Detect which cell encompasses the target text, then output its (x, y) center coordinate. 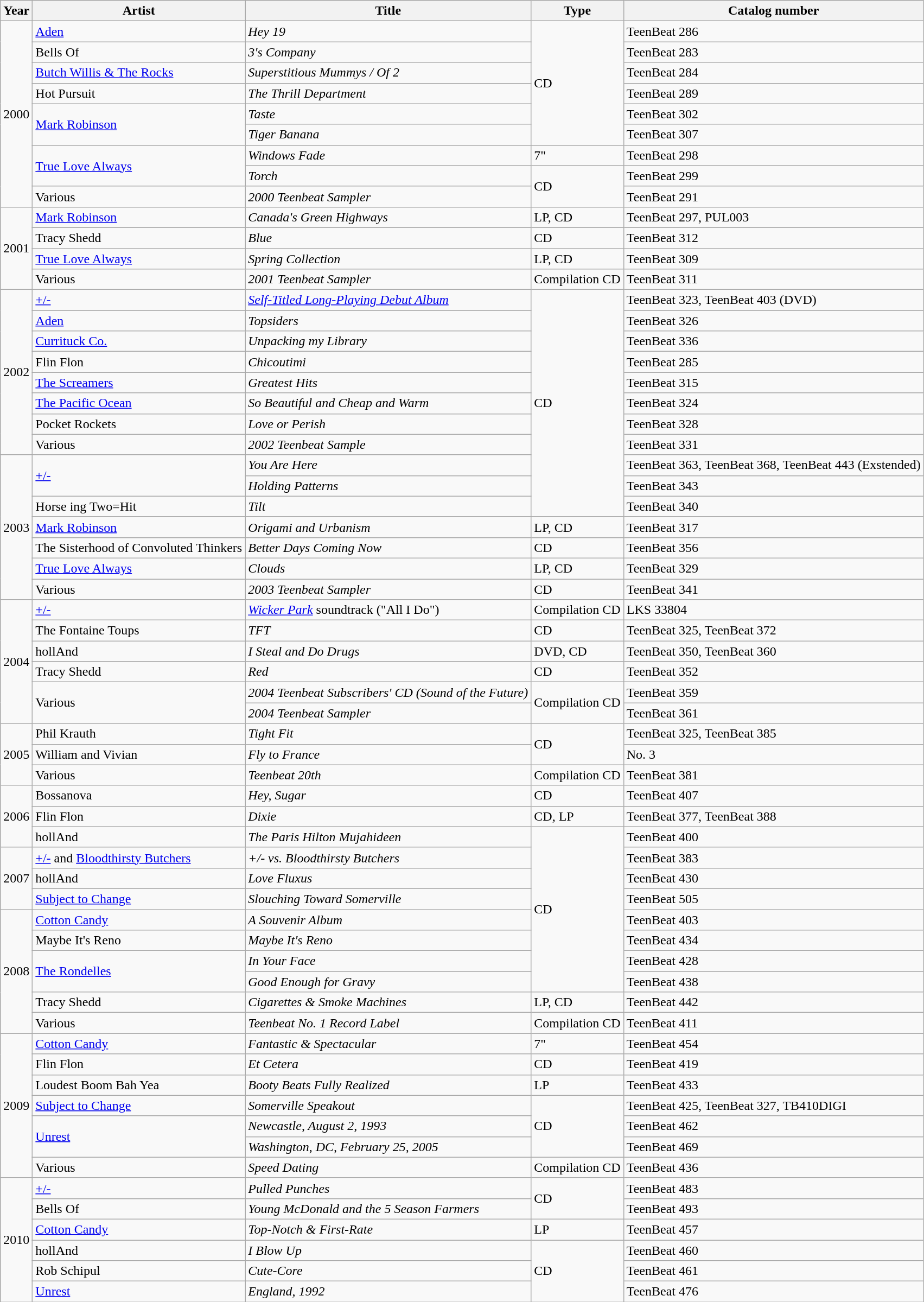
TeenBeat 350, TeenBeat 360 (774, 651)
Unpacking my Library (388, 341)
The Paris Hilton Mujahideen (388, 837)
The Thrill Department (388, 93)
Top-Notch & First-Rate (388, 1229)
Hey, Sugar (388, 796)
Currituck Co. (139, 341)
Fantastic & Spectacular (388, 1044)
2004 Teenbeat Subscribers' CD (Sound of the Future) (388, 693)
Good Enough for Gravy (388, 982)
2000 (16, 114)
TeenBeat 323, TeenBeat 403 (DVD) (774, 300)
Spring Collection (388, 259)
Teenbeat No. 1 Record Label (388, 1023)
TeenBeat 383 (774, 858)
TeenBeat 483 (774, 1188)
I Steal and Do Drugs (388, 651)
TeenBeat 329 (774, 568)
The Fontaine Toups (139, 631)
TeenBeat 285 (774, 362)
TFT (388, 631)
2001 (16, 248)
TeenBeat 461 (774, 1271)
TeenBeat 311 (774, 280)
TeenBeat 361 (774, 713)
TeenBeat 462 (774, 1126)
Year (16, 11)
Cigarettes & Smoke Machines (388, 1002)
TeenBeat 411 (774, 1023)
2005 (16, 754)
TeenBeat 505 (774, 899)
Et Cetera (388, 1064)
Dixie (388, 816)
Hot Pursuit (139, 93)
2010 (16, 1240)
TeenBeat 325, TeenBeat 372 (774, 631)
2007 (16, 878)
TeenBeat 284 (774, 73)
TeenBeat 312 (774, 238)
Catalog number (774, 11)
Booty Beats Fully Realized (388, 1085)
The Screamers (139, 383)
2004 Teenbeat Sampler (388, 713)
Chicoutimi (388, 362)
TeenBeat 442 (774, 1002)
Loudest Boom Bah Yea (139, 1085)
TeenBeat 434 (774, 941)
+/- vs. Bloodthirsty Butchers (388, 858)
TeenBeat 400 (774, 837)
Origami and Urbanism (388, 527)
TeenBeat 430 (774, 878)
In Your Face (388, 961)
The Rondelles (139, 971)
TeenBeat 328 (774, 424)
TeenBeat 476 (774, 1292)
TeenBeat 283 (774, 52)
TeenBeat 436 (774, 1167)
TeenBeat 291 (774, 196)
Love or Perish (388, 424)
3's Company (388, 52)
TeenBeat 297, PUL003 (774, 217)
Blue (388, 238)
TeenBeat 457 (774, 1229)
Superstitious Mummys / Of 2 (388, 73)
Better Days Coming Now (388, 548)
2001 Teenbeat Sampler (388, 280)
2006 (16, 816)
No. 3 (774, 754)
Topsiders (388, 321)
TeenBeat 317 (774, 527)
TeenBeat 363, TeenBeat 368, TeenBeat 443 (Exstended) (774, 465)
TeenBeat 403 (774, 920)
TeenBeat 299 (774, 176)
2009 (16, 1106)
TeenBeat 307 (774, 135)
Greatest Hits (388, 383)
Holding Patterns (388, 486)
The Sisterhood of Convoluted Thinkers (139, 548)
LKS 33804 (774, 610)
CD, LP (577, 816)
Butch Willis & The Rocks (139, 73)
TeenBeat 419 (774, 1064)
Clouds (388, 568)
Newcastle, August 2, 1993 (388, 1126)
You Are Here (388, 465)
TeenBeat 438 (774, 982)
2008 (16, 971)
TeenBeat 309 (774, 259)
Young McDonald and the 5 Season Farmers (388, 1209)
TeenBeat 302 (774, 114)
TeenBeat 341 (774, 589)
Speed Dating (388, 1167)
TeenBeat 324 (774, 403)
I Blow Up (388, 1250)
TeenBeat 460 (774, 1250)
Horse ing Two=Hit (139, 506)
TeenBeat 493 (774, 1209)
Tight Fit (388, 734)
TeenBeat 343 (774, 486)
Pulled Punches (388, 1188)
Washington, DC, February 25, 2005 (388, 1147)
TeenBeat 352 (774, 672)
Cute-Core (388, 1271)
+/- and Bloodthirsty Butchers (139, 858)
2002 (16, 372)
TeenBeat 469 (774, 1147)
TeenBeat 336 (774, 341)
TeenBeat 286 (774, 31)
Artist (139, 11)
TeenBeat 381 (774, 775)
Red (388, 672)
TeenBeat 356 (774, 548)
Pocket Rockets (139, 424)
Title (388, 11)
TeenBeat 428 (774, 961)
Wicker Park soundtrack ("All I Do") (388, 610)
TeenBeat 298 (774, 155)
Hey 19 (388, 31)
TeenBeat 326 (774, 321)
Slouching Toward Somerville (388, 899)
Teenbeat 20th (388, 775)
Windows Fade (388, 155)
William and Vivian (139, 754)
TeenBeat 289 (774, 93)
Canada's Green Highways (388, 217)
TeenBeat 425, TeenBeat 327, TB410DIGI (774, 1106)
Taste (388, 114)
Love Fluxus (388, 878)
TeenBeat 359 (774, 693)
2004 (16, 662)
TeenBeat 331 (774, 444)
TeenBeat 407 (774, 796)
Type (577, 11)
TeenBeat 340 (774, 506)
2003 (16, 527)
2003 Teenbeat Sampler (388, 589)
TeenBeat 377, TeenBeat 388 (774, 816)
Phil Krauth (139, 734)
Self-Titled Long-Playing Debut Album (388, 300)
Torch (388, 176)
Bossanova (139, 796)
A Souvenir Album (388, 920)
2002 Teenbeat Sample (388, 444)
Rob Schipul (139, 1271)
TeenBeat 315 (774, 383)
TeenBeat 325, TeenBeat 385 (774, 734)
Somerville Speakout (388, 1106)
2000 Teenbeat Sampler (388, 196)
TeenBeat 454 (774, 1044)
Tilt (388, 506)
The Pacific Ocean (139, 403)
So Beautiful and Cheap and Warm (388, 403)
Tiger Banana (388, 135)
England, 1992 (388, 1292)
DVD, CD (577, 651)
Fly to France (388, 754)
TeenBeat 433 (774, 1085)
